Detect which cell encompasses the target text, then output its [X, Y] center coordinate. 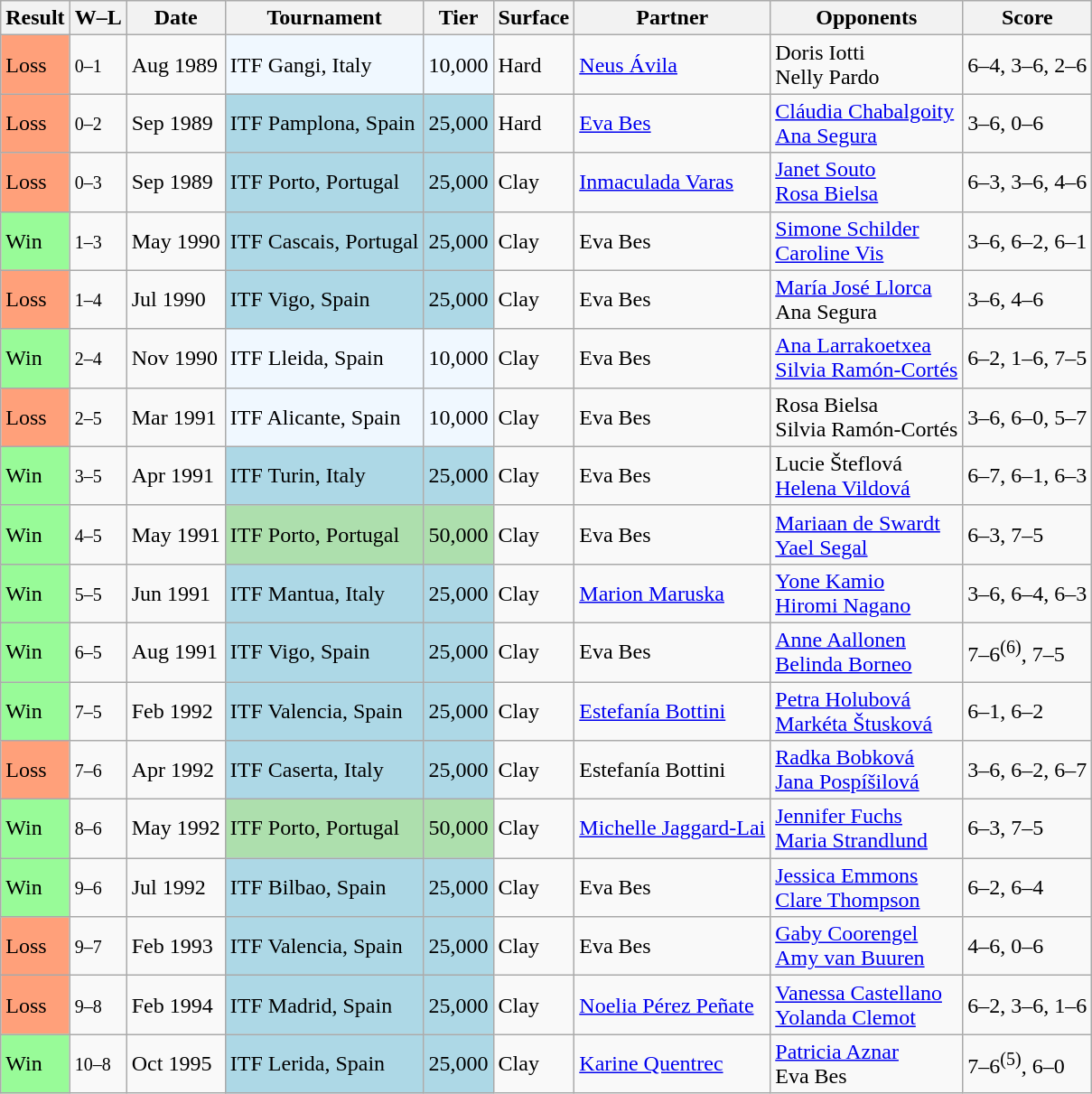
Marion Maruska [672, 593]
1–3 [98, 240]
6–2, 3–6, 1–6 [1028, 1005]
Score [1028, 18]
W–L [98, 18]
Feb 1994 [175, 1005]
Result [35, 18]
Mariaan de Swardt Yael Segal [867, 535]
6–2, 1–6, 7–5 [1028, 358]
Apr 1991 [175, 475]
7–6(6), 7–5 [1028, 652]
Apr 1992 [175, 770]
Aug 1989 [175, 65]
3–6, 6–2, 6–1 [1028, 240]
ITF Gangi, Italy [324, 65]
9–6 [98, 887]
4–6, 0–6 [1028, 947]
9–7 [98, 947]
6–4, 3–6, 2–6 [1028, 65]
Jennifer Fuchs Maria Strandlund [867, 829]
Gaby Coorengel Amy van Buuren [867, 947]
Jul 1992 [175, 887]
Anne Aallonen Belinda Borneo [867, 652]
Radka Bobková Jana Pospíšilová [867, 770]
Tournament [324, 18]
Simone Schilder Caroline Vis [867, 240]
Cláudia Chabalgoity Ana Segura [867, 123]
ITF Madrid, Spain [324, 1005]
2–4 [98, 358]
Surface [534, 18]
1–4 [98, 300]
Vanessa Castellano Yolanda Clemot [867, 1005]
ITF Lerida, Spain [324, 1064]
Noelia Pérez Peñate [672, 1005]
Nov 1990 [175, 358]
Rosa Bielsa Silvia Ramón-Cortés [867, 417]
3–6, 4–6 [1028, 300]
Mar 1991 [175, 417]
Jessica Emmons Clare Thompson [867, 887]
Inmaculada Varas [672, 182]
ITF Lleida, Spain [324, 358]
María José Llorca Ana Segura [867, 300]
8–6 [98, 829]
May 1990 [175, 240]
3–6, 6–2, 6–7 [1028, 770]
Petra Holubová Markéta Štusková [867, 710]
Janet Souto Rosa Bielsa [867, 182]
2–5 [98, 417]
6–7, 6–1, 6–3 [1028, 475]
Feb 1993 [175, 947]
9–8 [98, 1005]
Feb 1992 [175, 710]
ITF Turin, Italy [324, 475]
Karine Quentrec [672, 1064]
May 1992 [175, 829]
ITF Cascais, Portugal [324, 240]
Lucie Šteflová Helena Vildová [867, 475]
7–6 [98, 770]
Patricia Aznar Eva Bes [867, 1064]
6–5 [98, 652]
0–3 [98, 182]
3–6, 6–4, 6–3 [1028, 593]
Date [175, 18]
Ana Larrakoetxea Silvia Ramón-Cortés [867, 358]
ITF Caserta, Italy [324, 770]
0–1 [98, 65]
3–6, 0–6 [1028, 123]
Oct 1995 [175, 1064]
10–8 [98, 1064]
4–5 [98, 535]
ITF Mantua, Italy [324, 593]
6–1, 6–2 [1028, 710]
Neus Ávila [672, 65]
3–6, 6–0, 5–7 [1028, 417]
Partner [672, 18]
Aug 1991 [175, 652]
Doris Iotti Nelly Pardo [867, 65]
5–5 [98, 593]
6–2, 6–4 [1028, 887]
3–5 [98, 475]
Jul 1990 [175, 300]
7–6(5), 6–0 [1028, 1064]
ITF Alicante, Spain [324, 417]
7–5 [98, 710]
Michelle Jaggard-Lai [672, 829]
Jun 1991 [175, 593]
ITF Pamplona, Spain [324, 123]
0–2 [98, 123]
Yone Kamio Hiromi Nagano [867, 593]
May 1991 [175, 535]
ITF Bilbao, Spain [324, 887]
Opponents [867, 18]
Tier [459, 18]
6–3, 3–6, 4–6 [1028, 182]
